Find where the given text appears and provide that cell's center as [x, y] coordinate. 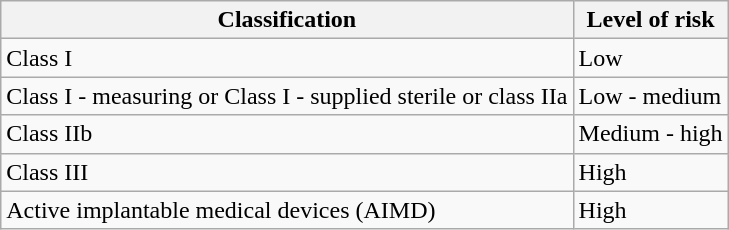
Level of risk [650, 20]
Class III [287, 172]
Low [650, 58]
Class I [287, 58]
Medium - high [650, 134]
Low - medium [650, 96]
Class IIb [287, 134]
Classification [287, 20]
Class I - measuring or Class I - supplied sterile or class IIa [287, 96]
Active implantable medical devices (AIMD) [287, 210]
